Search for the cell housing the specified text and yield its (X, Y) center coordinate. 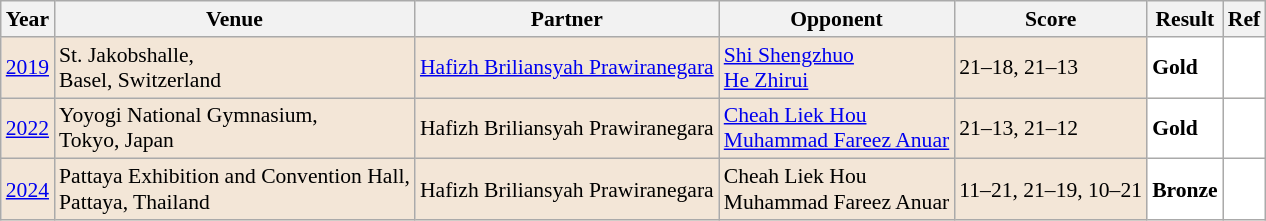
Bronze (1185, 190)
Shi Shengzhuo He Zhirui (837, 68)
Pattaya Exhibition and Convention Hall,Pattaya, Thailand (234, 190)
Opponent (837, 19)
2022 (28, 128)
21–13, 21–12 (1050, 128)
Ref (1244, 19)
2024 (28, 190)
Score (1050, 19)
Result (1185, 19)
Yoyogi National Gymnasium,Tokyo, Japan (234, 128)
11–21, 21–19, 10–21 (1050, 190)
Partner (567, 19)
2019 (28, 68)
Venue (234, 19)
Year (28, 19)
St. Jakobshalle,Basel, Switzerland (234, 68)
21–18, 21–13 (1050, 68)
